Pinpoint the cell where the given text exists, returning its [x, y] midpoint coordinate. 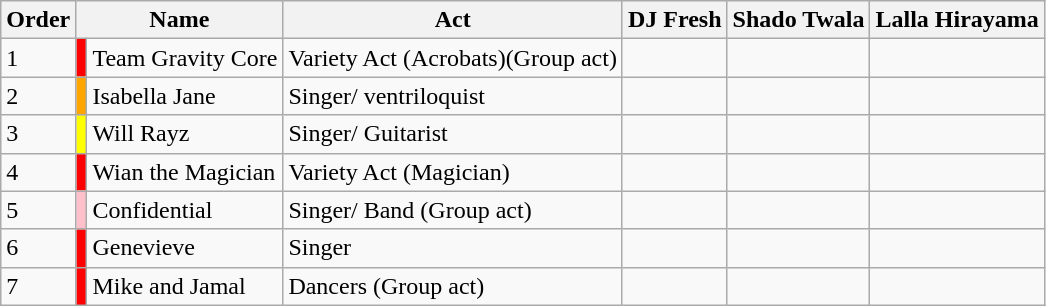
6 [38, 248]
Singer/ Guitarist [453, 134]
DJ Fresh [674, 20]
Confidential [185, 210]
Genevieve [185, 248]
Variety Act (Acrobats)(Group act) [453, 58]
5 [38, 210]
7 [38, 286]
Variety Act (Magician) [453, 172]
Shado Twala [798, 20]
Order [38, 20]
1 [38, 58]
Singer/ ventriloquist [453, 96]
Team Gravity Core [185, 58]
Isabella Jane [185, 96]
Wian the Magician [185, 172]
Act [453, 20]
Mike and Jamal [185, 286]
Dancers (Group act) [453, 286]
2 [38, 96]
4 [38, 172]
Name [180, 20]
3 [38, 134]
Singer/ Band (Group act) [453, 210]
Lalla Hirayama [957, 20]
Will Rayz [185, 134]
Singer [453, 248]
